Return the [X, Y] coordinate for the center point of the cell that contains the specified text.  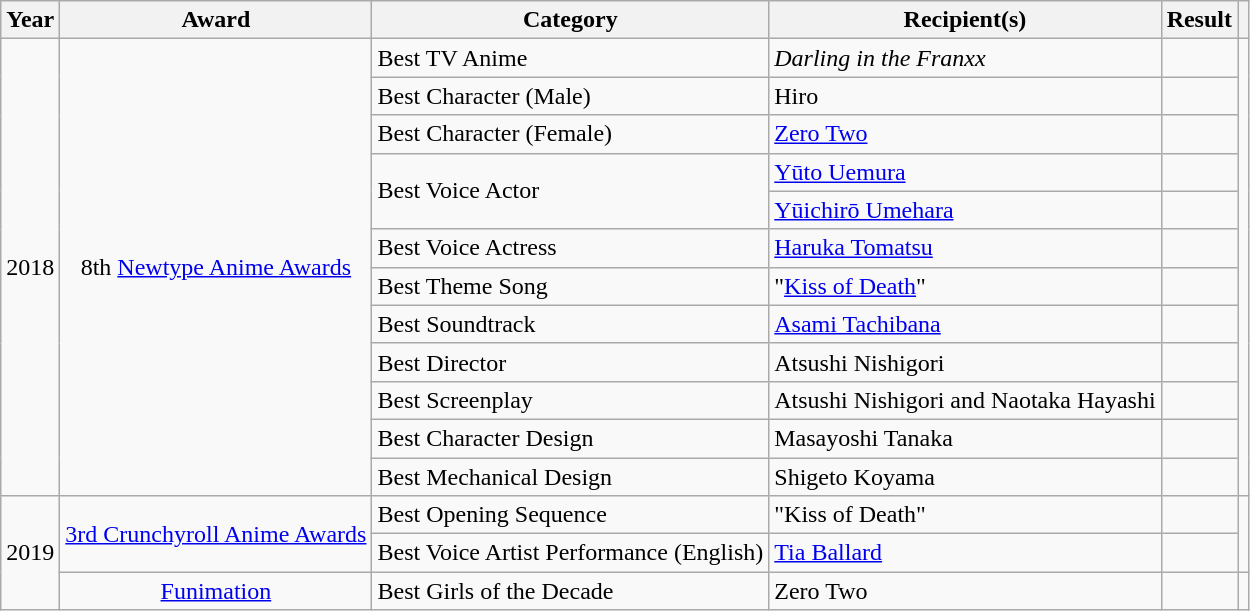
8th Newtype Anime Awards [216, 268]
Result [1199, 20]
Best Screenplay [570, 400]
Best Opening Sequence [570, 515]
Best Voice Actress [570, 248]
Best Soundtrack [570, 324]
Best Director [570, 362]
Atsushi Nishigori [965, 362]
Best Mechanical Design [570, 477]
Best Voice Artist Performance (English) [570, 553]
Category [570, 20]
Masayoshi Tanaka [965, 438]
Best Theme Song [570, 286]
Haruka Tomatsu [965, 248]
Shigeto Koyama [965, 477]
Award [216, 20]
Tia Ballard [965, 553]
2019 [30, 553]
Year [30, 20]
Best Voice Actor [570, 191]
Best Character (Male) [570, 96]
Best Character (Female) [570, 134]
Best Character Design [570, 438]
Recipient(s) [965, 20]
3rd Crunchyroll Anime Awards [216, 534]
2018 [30, 268]
Atsushi Nishigori and Naotaka Hayashi [965, 400]
Yūichirō Umehara [965, 210]
Funimation [216, 591]
Best Girls of the Decade [570, 591]
Best TV Anime [570, 58]
Hiro [965, 96]
Asami Tachibana [965, 324]
Yūto Uemura [965, 172]
Darling in the Franxx [965, 58]
